Identify which cell holds the provided text, then report its (x, y) central coordinate. 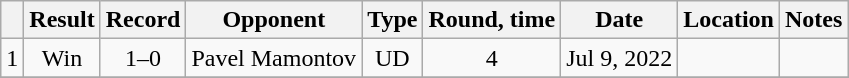
Notes (813, 20)
Jul 9, 2022 (620, 58)
UD (392, 58)
4 (492, 58)
Date (620, 20)
Opponent (274, 20)
1 (12, 58)
Pavel Mamontov (274, 58)
Result (62, 20)
Round, time (492, 20)
Win (62, 58)
Type (392, 20)
Location (729, 20)
1–0 (143, 58)
Record (143, 20)
